Capture the cell that displays the provided text and extract its (x, y) central coordinate. 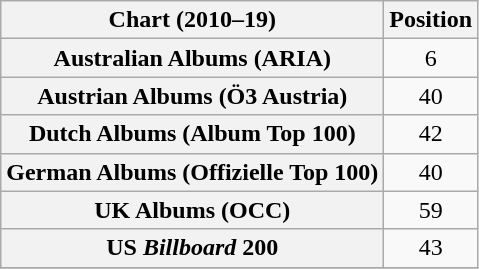
US Billboard 200 (192, 248)
Dutch Albums (Album Top 100) (192, 134)
Austrian Albums (Ö3 Austria) (192, 96)
Australian Albums (ARIA) (192, 58)
6 (431, 58)
43 (431, 248)
59 (431, 210)
German Albums (Offizielle Top 100) (192, 172)
UK Albums (OCC) (192, 210)
42 (431, 134)
Position (431, 20)
Chart (2010–19) (192, 20)
